Capture the cell that displays the provided text and extract its [X, Y] central coordinate. 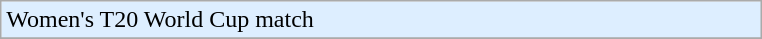
Women's T20 World Cup match [382, 20]
